Provide the [X, Y] coordinate of the cell's center where the given text is located.  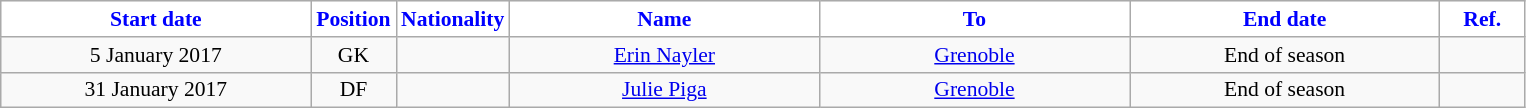
Nationality [452, 19]
To [974, 19]
Ref. [1482, 19]
DF [354, 90]
Position [354, 19]
Julie Piga [664, 90]
End date [1285, 19]
31 January 2017 [156, 90]
Name [664, 19]
Start date [156, 19]
Erin Nayler [664, 55]
5 January 2017 [156, 55]
GK [354, 55]
